Return (X, Y) of the center of cell containing provided text 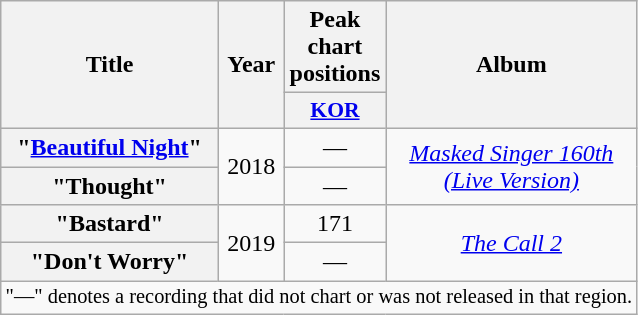
"Bastard" (110, 224)
KOR (335, 111)
171 (335, 224)
Title (110, 65)
Year (251, 65)
The Call 2 (512, 243)
2018 (251, 166)
"Beautiful Night" (110, 147)
Peak chartpositions (335, 47)
Masked Singer 160th (Live Version) (512, 166)
"Thought" (110, 185)
Album (512, 65)
2019 (251, 243)
"Don't Worry" (110, 262)
"—" denotes a recording that did not chart or was not released in that region. (319, 298)
